Scan for the cell matching the given text and deliver its (x, y) coordinate at center. 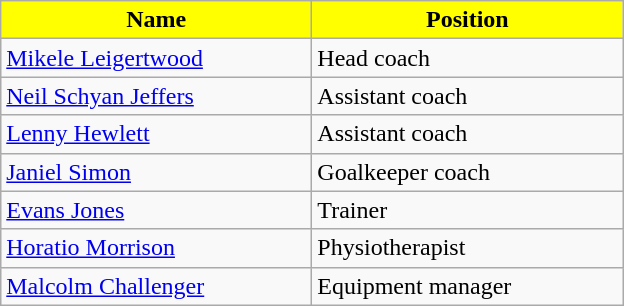
Neil Schyan Jeffers (156, 96)
Equipment manager (468, 286)
Trainer (468, 210)
Evans Jones (156, 210)
Horatio Morrison (156, 248)
Mikele Leigertwood (156, 58)
Name (156, 20)
Malcolm Challenger (156, 286)
Head coach (468, 58)
Goalkeeper coach (468, 172)
Janiel Simon (156, 172)
Physiotherapist (468, 248)
Position (468, 20)
Lenny Hewlett (156, 134)
